Capture the cell that displays the provided text and extract its [X, Y] central coordinate. 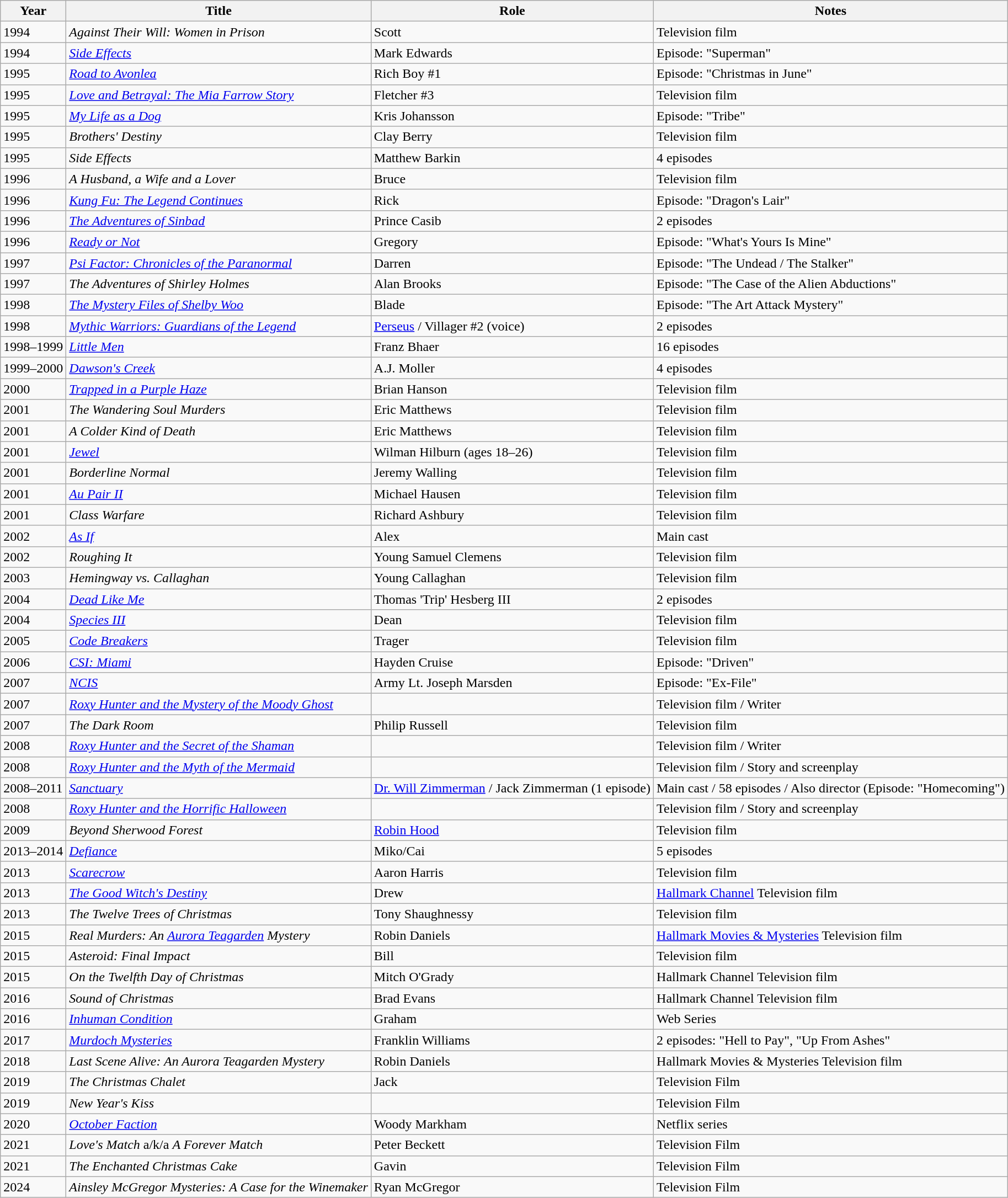
Notes [831, 11]
The Adventures of Sinbad [218, 221]
Main cast [831, 536]
Graham [512, 1019]
2024 [33, 1187]
Dr. Will Zimmerman / Jack Zimmerman (1 episode) [512, 788]
Philip Russell [512, 725]
Fletcher #3 [512, 95]
Bruce [512, 179]
5 episodes [831, 851]
Ready or Not [218, 242]
2000 [33, 389]
Alex [512, 536]
Prince Casib [512, 221]
The Adventures of Shirley Holmes [218, 284]
Brian Hanson [512, 389]
Episode: "The Case of the Alien Abductions" [831, 284]
Last Scene Alive: An Aurora Teagarden Mystery [218, 1061]
2003 [33, 578]
Richard Ashbury [512, 515]
The Christmas Chalet [218, 1082]
Episode: "What's Yours Is Mine" [831, 242]
Against Their Will: Women in Prison [218, 32]
Inhuman Condition [218, 1019]
Ryan McGregor [512, 1187]
Au Pair II [218, 494]
2006 [33, 662]
Jack [512, 1082]
Drew [512, 893]
Scott [512, 32]
Tony Shaughnessy [512, 914]
Episode: "Tribe" [831, 116]
Roxy Hunter and the Horrific Halloween [218, 809]
Brothers' Destiny [218, 137]
Blade [512, 305]
1999–2000 [33, 368]
The Enchanted Christmas Cake [218, 1166]
Gregory [512, 242]
My Life as a Dog [218, 116]
Woody Markham [512, 1124]
Dean [512, 620]
Rick [512, 200]
Main cast / 58 episodes / Also director (Episode: "Homecoming") [831, 788]
Kung Fu: The Legend Continues [218, 200]
On the Twelfth Day of Christmas [218, 977]
Michael Hausen [512, 494]
Role [512, 11]
Alan Brooks [512, 284]
Mitch O'Grady [512, 977]
Aaron Harris [512, 872]
Robin Hood [512, 830]
The Wandering Soul Murders [218, 410]
Hemingway vs. Callaghan [218, 578]
Road to Avonlea [218, 74]
Mark Edwards [512, 53]
New Year's Kiss [218, 1103]
2008–2011 [33, 788]
2013–2014 [33, 851]
Jewel [218, 452]
Netflix series [831, 1124]
As If [218, 536]
Wilman Hilburn (ages 18–26) [512, 452]
2 episodes: "Hell to Pay", "Up From Ashes" [831, 1040]
Army Lt. Joseph Marsden [512, 683]
Psi Factor: Chronicles of the Paranormal [218, 263]
Love's Match a/k/a A Forever Match [218, 1145]
Jeremy Walling [512, 473]
Web Series [831, 1019]
Real Murders: An Aurora Teagarden Mystery [218, 935]
Matthew Barkin [512, 158]
Episode: "Christmas in June" [831, 74]
Episode: "Driven" [831, 662]
Miko/Cai [512, 851]
Young Samuel Clemens [512, 557]
Perseus / Villager #2 (voice) [512, 326]
Roxy Hunter and the Secret of the Shaman [218, 746]
Mythic Warriors: Guardians of the Legend [218, 326]
Hayden Cruise [512, 662]
Roxy Hunter and the Myth of the Mermaid [218, 767]
Darren [512, 263]
Dawson's Creek [218, 368]
Species III [218, 620]
Episode: "Ex-File" [831, 683]
1998–1999 [33, 347]
The Mystery Files of Shelby Woo [218, 305]
Rich Boy #1 [512, 74]
2005 [33, 641]
Episode: "The Undead / The Stalker" [831, 263]
CSI: Miami [218, 662]
Thomas 'Trip' Hesberg III [512, 599]
Peter Beckett [512, 1145]
A Husband, a Wife and a Lover [218, 179]
2018 [33, 1061]
Defiance [218, 851]
Scarecrow [218, 872]
Little Men [218, 347]
Dead Like Me [218, 599]
Episode: "The Art Attack Mystery" [831, 305]
Love and Betrayal: The Mia Farrow Story [218, 95]
Bill [512, 956]
Young Callaghan [512, 578]
A Colder Kind of Death [218, 431]
Gavin [512, 1166]
Trapped in a Purple Haze [218, 389]
Franklin Williams [512, 1040]
The Good Witch's Destiny [218, 893]
NCIS [218, 683]
Sanctuary [218, 788]
Title [218, 11]
Ainsley McGregor Mysteries: A Case for the Winemaker [218, 1187]
Trager [512, 641]
2020 [33, 1124]
Brad Evans [512, 998]
Class Warfare [218, 515]
2009 [33, 830]
Episode: "Superman" [831, 53]
Asteroid: Final Impact [218, 956]
2017 [33, 1040]
Roughing It [218, 557]
The Twelve Trees of Christmas [218, 914]
Murdoch Mysteries [218, 1040]
A.J. Moller [512, 368]
The Dark Room [218, 725]
Clay Berry [512, 137]
Episode: "Dragon's Lair" [831, 200]
Franz Bhaer [512, 347]
Beyond Sherwood Forest [218, 830]
Code Breakers [218, 641]
Kris Johansson [512, 116]
Sound of Christmas [218, 998]
Year [33, 11]
16 episodes [831, 347]
Roxy Hunter and the Mystery of the Moody Ghost [218, 704]
October Faction [218, 1124]
Borderline Normal [218, 473]
